Scan for the cell matching the given text and deliver its (x, y) coordinate at center. 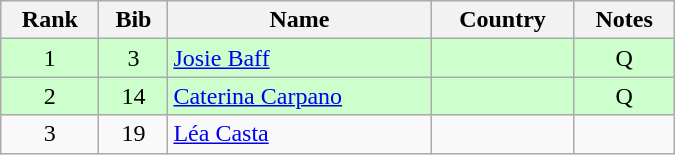
2 (50, 96)
Josie Baff (300, 58)
Country (502, 20)
19 (134, 134)
Caterina Carpano (300, 96)
Rank (50, 20)
1 (50, 58)
14 (134, 96)
Léa Casta (300, 134)
Name (300, 20)
Bib (134, 20)
Notes (624, 20)
